Search for the cell housing the specified text and yield its [x, y] center coordinate. 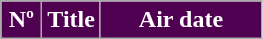
Air date [180, 20]
Nº [22, 20]
Title [72, 20]
